Find where the given text appears and provide that cell's center as [X, Y] coordinate. 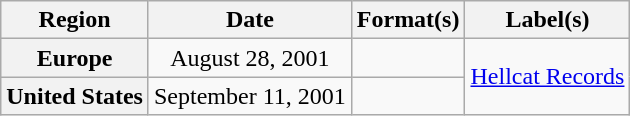
Date [250, 20]
September 11, 2001 [250, 96]
Format(s) [408, 20]
United States [75, 96]
Label(s) [548, 20]
Hellcat Records [548, 77]
August 28, 2001 [250, 58]
Region [75, 20]
Europe [75, 58]
